Find where the given text appears and provide that cell's center as (x, y) coordinate. 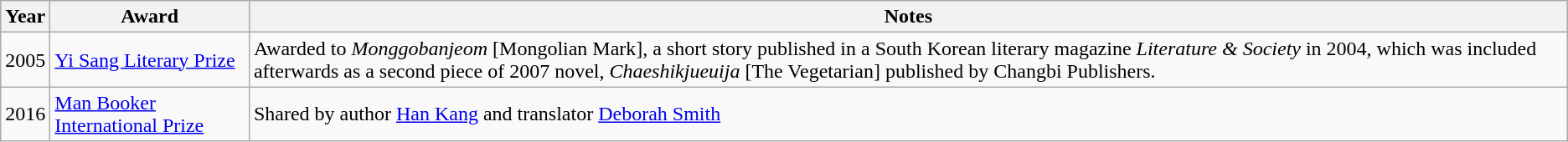
Shared by author Han Kang and translator Deborah Smith (908, 114)
Yi Sang Literary Prize (150, 60)
Notes (908, 17)
Man Booker International Prize (150, 114)
2016 (25, 114)
Award (150, 17)
2005 (25, 60)
Year (25, 17)
